Detect which cell encompasses the target text, then output its (x, y) center coordinate. 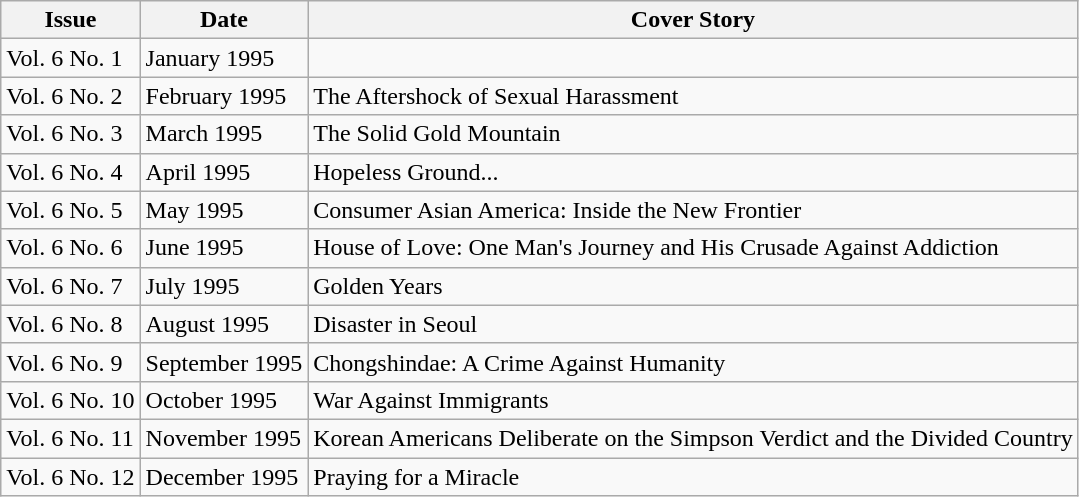
August 1995 (224, 324)
Hopeless Ground... (693, 172)
Vol. 6 No. 8 (70, 324)
The Aftershock of Sexual Harassment (693, 96)
Vol. 6 No. 9 (70, 362)
June 1995 (224, 248)
Issue (70, 20)
Vol. 6 No. 10 (70, 400)
Disaster in Seoul (693, 324)
December 1995 (224, 477)
November 1995 (224, 438)
Cover Story (693, 20)
The Solid Gold Mountain (693, 134)
January 1995 (224, 58)
Vol. 6 No. 5 (70, 210)
Consumer Asian America: Inside the New Frontier (693, 210)
House of Love: One Man's Journey and His Crusade Against Addiction (693, 248)
May 1995 (224, 210)
Vol. 6 No. 4 (70, 172)
October 1995 (224, 400)
War Against Immigrants (693, 400)
Vol. 6 No. 7 (70, 286)
Vol. 6 No. 12 (70, 477)
Vol. 6 No. 2 (70, 96)
February 1995 (224, 96)
Vol. 6 No. 1 (70, 58)
Praying for a Miracle (693, 477)
Golden Years (693, 286)
April 1995 (224, 172)
Vol. 6 No. 6 (70, 248)
July 1995 (224, 286)
Date (224, 20)
Chongshindae: A Crime Against Humanity (693, 362)
Vol. 6 No. 3 (70, 134)
Korean Americans Deliberate on the Simpson Verdict and the Divided Country (693, 438)
March 1995 (224, 134)
Vol. 6 No. 11 (70, 438)
September 1995 (224, 362)
